Identify which cell holds the provided text, then report its (X, Y) central coordinate. 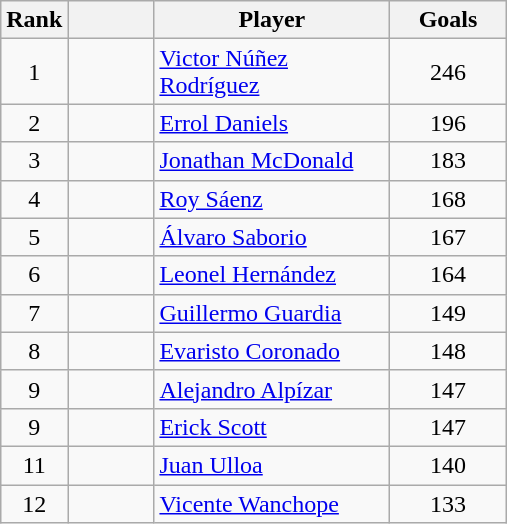
Jonathan McDonald (272, 161)
149 (448, 313)
2 (34, 123)
Erick Scott (272, 427)
Goals (448, 20)
Roy Sáenz (272, 199)
6 (34, 275)
148 (448, 351)
Guillermo Guardia (272, 313)
8 (34, 351)
Rank (34, 20)
Leonel Hernández (272, 275)
Vicente Wanchope (272, 503)
Álvaro Saborio (272, 237)
Alejandro Alpízar (272, 389)
Juan Ulloa (272, 465)
133 (448, 503)
1 (34, 72)
5 (34, 237)
140 (448, 465)
4 (34, 199)
11 (34, 465)
3 (34, 161)
183 (448, 161)
Evaristo Coronado (272, 351)
167 (448, 237)
7 (34, 313)
196 (448, 123)
168 (448, 199)
12 (34, 503)
164 (448, 275)
246 (448, 72)
Errol Daniels (272, 123)
Player (272, 20)
Victor Núñez Rodríguez (272, 72)
